Output the [x, y] coordinate of the center of the cell containing the given text.  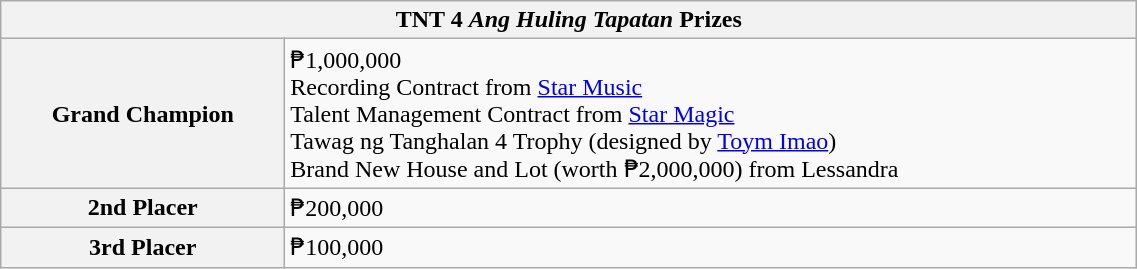
Grand Champion [143, 114]
3rd Placer [143, 247]
₱200,000 [711, 208]
2nd Placer [143, 208]
TNT 4 Ang Huling Tapatan Prizes [569, 20]
₱100,000 [711, 247]
